Return (X, Y) of the center of cell containing provided text 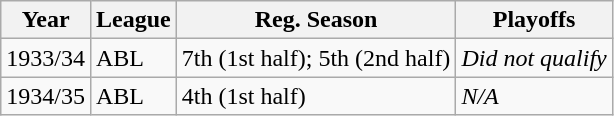
Did not qualify (534, 58)
1933/34 (46, 58)
4th (1st half) (316, 96)
N/A (534, 96)
Year (46, 20)
League (133, 20)
Reg. Season (316, 20)
Playoffs (534, 20)
7th (1st half); 5th (2nd half) (316, 58)
1934/35 (46, 96)
